Determine the [X, Y] coordinate at the center of the cell enclosing the given text.  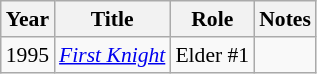
Elder #1 [212, 55]
1995 [28, 55]
Year [28, 19]
Notes [285, 19]
Role [212, 19]
Title [112, 19]
First Knight [112, 55]
